For the text-containing cell, return its midpoint in (X, Y) coordinate format. 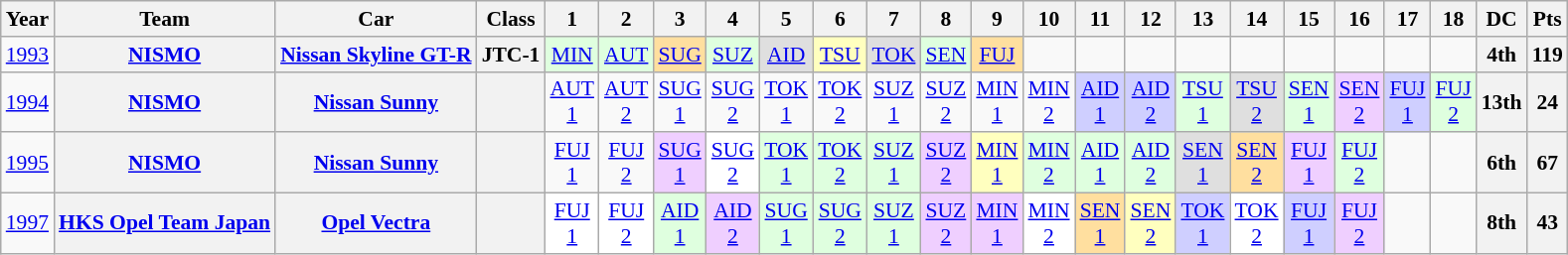
7 (893, 19)
DC (1502, 19)
5 (786, 19)
MIN (571, 55)
11 (1101, 19)
10 (1048, 19)
4th (1502, 55)
TOK (893, 55)
6th (1502, 163)
1994 (28, 101)
8 (946, 19)
Team (165, 19)
Car (376, 19)
Year (28, 19)
HKS Opel Team Japan (165, 224)
SEN (946, 55)
119 (1548, 55)
24 (1548, 101)
AUT2 (626, 101)
16 (1359, 19)
13 (1202, 19)
17 (1407, 19)
SUZ (733, 55)
Pts (1548, 19)
TSU1 (1202, 101)
1995 (28, 163)
AID (786, 55)
TSU (840, 55)
1997 (28, 224)
AUT1 (571, 101)
Opel Vectra (376, 224)
67 (1548, 163)
FUJ (997, 55)
14 (1257, 19)
1 (571, 19)
43 (1548, 224)
4 (733, 19)
SUG (680, 55)
2 (626, 19)
Class (511, 19)
AUT (626, 55)
15 (1310, 19)
6 (840, 19)
8th (1502, 224)
TSU2 (1257, 101)
18 (1454, 19)
1993 (28, 55)
Nissan Skyline GT-R (376, 55)
12 (1151, 19)
9 (997, 19)
13th (1502, 101)
3 (680, 19)
JTC-1 (511, 55)
